Identify which cell holds the provided text, then report its [x, y] central coordinate. 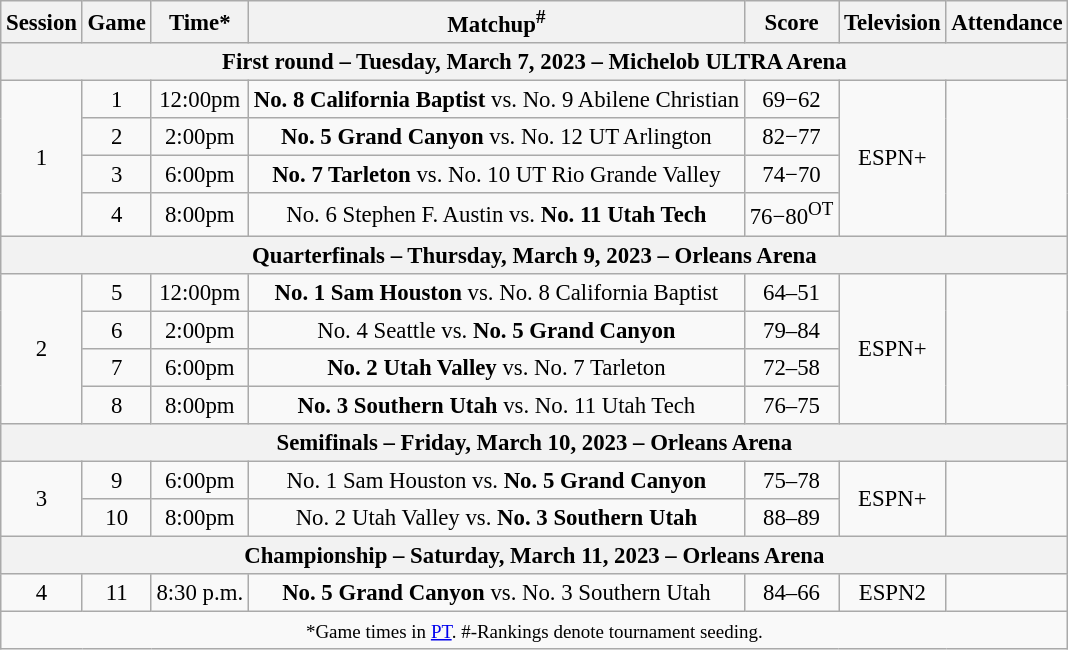
Matchup# [496, 22]
7 [116, 367]
First round – Tuesday, March 7, 2023 – Michelob ULTRA Arena [534, 62]
8:30 p.m. [200, 593]
5 [116, 292]
79–84 [791, 330]
72–58 [791, 367]
75–78 [791, 480]
69−62 [791, 100]
*Game times in PT. #-Rankings denote tournament seeding. [534, 631]
No. 5 Grand Canyon vs. No. 12 UT Arlington [496, 137]
8 [116, 405]
No. 8 California Baptist vs. No. 9 Abilene Christian [496, 100]
No. 2 Utah Valley vs. No. 7 Tarleton [496, 367]
74−70 [791, 175]
Championship – Saturday, March 11, 2023 – Orleans Arena [534, 555]
84–66 [791, 593]
No. 7 Tarleton vs. No. 10 UT Rio Grande Valley [496, 175]
Game [116, 22]
No. 4 Seattle vs. No. 5 Grand Canyon [496, 330]
11 [116, 593]
64–51 [791, 292]
82−77 [791, 137]
No. 2 Utah Valley vs. No. 3 Southern Utah [496, 518]
No. 6 Stephen F. Austin vs. No. 11 Utah Tech [496, 215]
Attendance [1007, 22]
10 [116, 518]
Time* [200, 22]
No. 5 Grand Canyon vs. No. 3 Southern Utah [496, 593]
Quarterfinals – Thursday, March 9, 2023 – Orleans Arena [534, 255]
Score [791, 22]
No. 3 Southern Utah vs. No. 11 Utah Tech [496, 405]
88–89 [791, 518]
76−80OT [791, 215]
9 [116, 480]
76–75 [791, 405]
No. 1 Sam Houston vs. No. 5 Grand Canyon [496, 480]
Session [42, 22]
Semifinals – Friday, March 10, 2023 – Orleans Arena [534, 443]
Television [892, 22]
ESPN2 [892, 593]
No. 1 Sam Houston vs. No. 8 California Baptist [496, 292]
6 [116, 330]
